Scan for the cell matching the given text and deliver its [X, Y] coordinate at center. 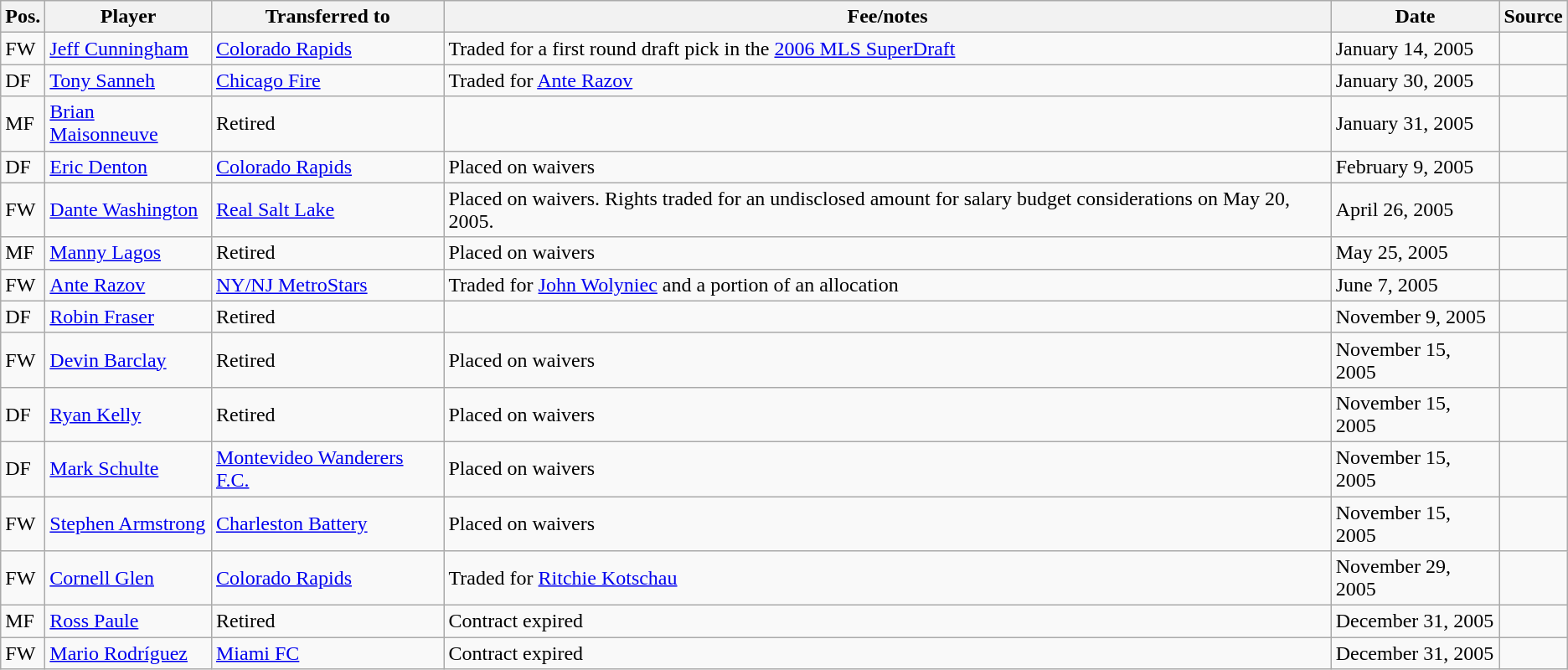
Source [1533, 17]
Traded for a first round draft pick in the 2006 MLS SuperDraft [888, 49]
June 7, 2005 [1416, 285]
Ross Paule [129, 621]
Fee/notes [888, 17]
Mark Schulte [129, 469]
Dante Washington [129, 209]
Devin Barclay [129, 360]
Traded for Ante Razov [888, 80]
Jeff Cunningham [129, 49]
January 30, 2005 [1416, 80]
Brian Maisonneuve [129, 124]
Pos. [23, 17]
Ante Razov [129, 285]
Traded for Ritchie Kotschau [888, 578]
Chicago Fire [327, 80]
November 29, 2005 [1416, 578]
Cornell Glen [129, 578]
May 25, 2005 [1416, 253]
Date [1416, 17]
Eric Denton [129, 167]
Charleston Battery [327, 523]
Traded for John Wolyniec and a portion of an allocation [888, 285]
Stephen Armstrong [129, 523]
Tony Sanneh [129, 80]
April 26, 2005 [1416, 209]
November 9, 2005 [1416, 317]
Real Salt Lake [327, 209]
Placed on waivers. Rights traded for an undisclosed amount for salary budget considerations on May 20, 2005. [888, 209]
January 31, 2005 [1416, 124]
January 14, 2005 [1416, 49]
Mario Rodríguez [129, 653]
Manny Lagos [129, 253]
Transferred to [327, 17]
NY/NJ MetroStars [327, 285]
Montevideo Wanderers F.C. [327, 469]
Miami FC [327, 653]
Robin Fraser [129, 317]
Ryan Kelly [129, 414]
Player [129, 17]
February 9, 2005 [1416, 167]
